Scan for the cell matching the given text and deliver its (X, Y) coordinate at center. 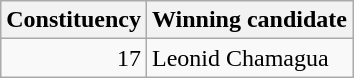
Winning candidate (249, 20)
17 (74, 58)
Constituency (74, 20)
Leonid Chamagua (249, 58)
